Identify which cell holds the provided text, then report its [X, Y] central coordinate. 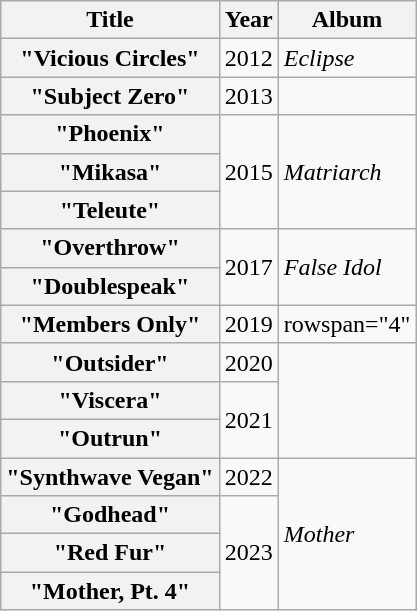
Year [248, 20]
2013 [248, 96]
2019 [248, 324]
"Outsider" [110, 362]
"Overthrow" [110, 248]
"Phoenix" [110, 134]
"Members Only" [110, 324]
"Godhead" [110, 515]
2021 [248, 419]
"Teleute" [110, 210]
"Mother, Pt. 4" [110, 591]
rowspan="4" [347, 324]
"Synthwave Vegan" [110, 477]
Mother [347, 534]
2012 [248, 58]
2017 [248, 267]
"Mikasa" [110, 172]
"Red Fur" [110, 553]
"Viscera" [110, 400]
2023 [248, 553]
"Vicious Circles" [110, 58]
Eclipse [347, 58]
Album [347, 20]
"Outrun" [110, 438]
2022 [248, 477]
Matriarch [347, 172]
"Subject Zero" [110, 96]
Title [110, 20]
"Doublespeak" [110, 286]
2020 [248, 362]
False Idol [347, 267]
2015 [248, 172]
